Locate the cell with the specified text and output its [X, Y] center coordinate. 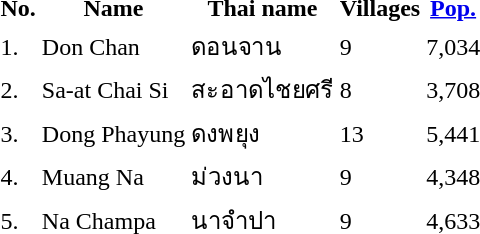
Don Chan [113, 46]
ดงพยุง [263, 133]
13 [380, 133]
สะอาดไชยศรี [263, 90]
8 [380, 90]
Sa-at Chai Si [113, 90]
Dong Phayung [113, 133]
Muang Na [113, 176]
ม่วงนา [263, 176]
ดอนจาน [263, 46]
